Detect which cell encompasses the target text, then output its (X, Y) center coordinate. 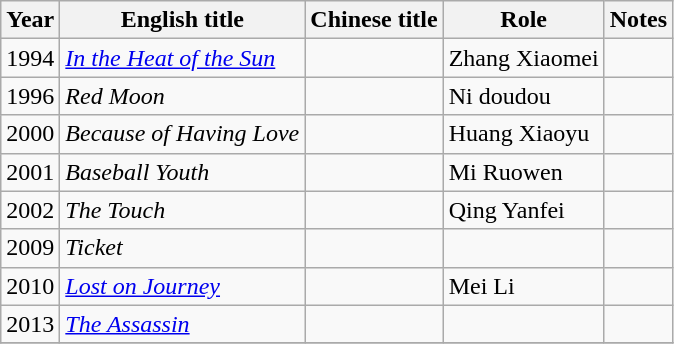
2002 (30, 210)
The Touch (182, 210)
Lost on Journey (182, 286)
Year (30, 20)
Role (524, 20)
1996 (30, 96)
English title (182, 20)
Zhang Xiaomei (524, 58)
Mi Ruowen (524, 172)
Because of Having Love (182, 134)
2001 (30, 172)
1994 (30, 58)
2000 (30, 134)
2013 (30, 324)
Qing Yanfei (524, 210)
Red Moon (182, 96)
The Assassin (182, 324)
Mei Li (524, 286)
Ni doudou (524, 96)
In the Heat of the Sun (182, 58)
Baseball Youth (182, 172)
Ticket (182, 248)
Chinese title (374, 20)
2010 (30, 286)
2009 (30, 248)
Notes (638, 20)
Huang Xiaoyu (524, 134)
